Return (x, y) of the center of cell containing provided text 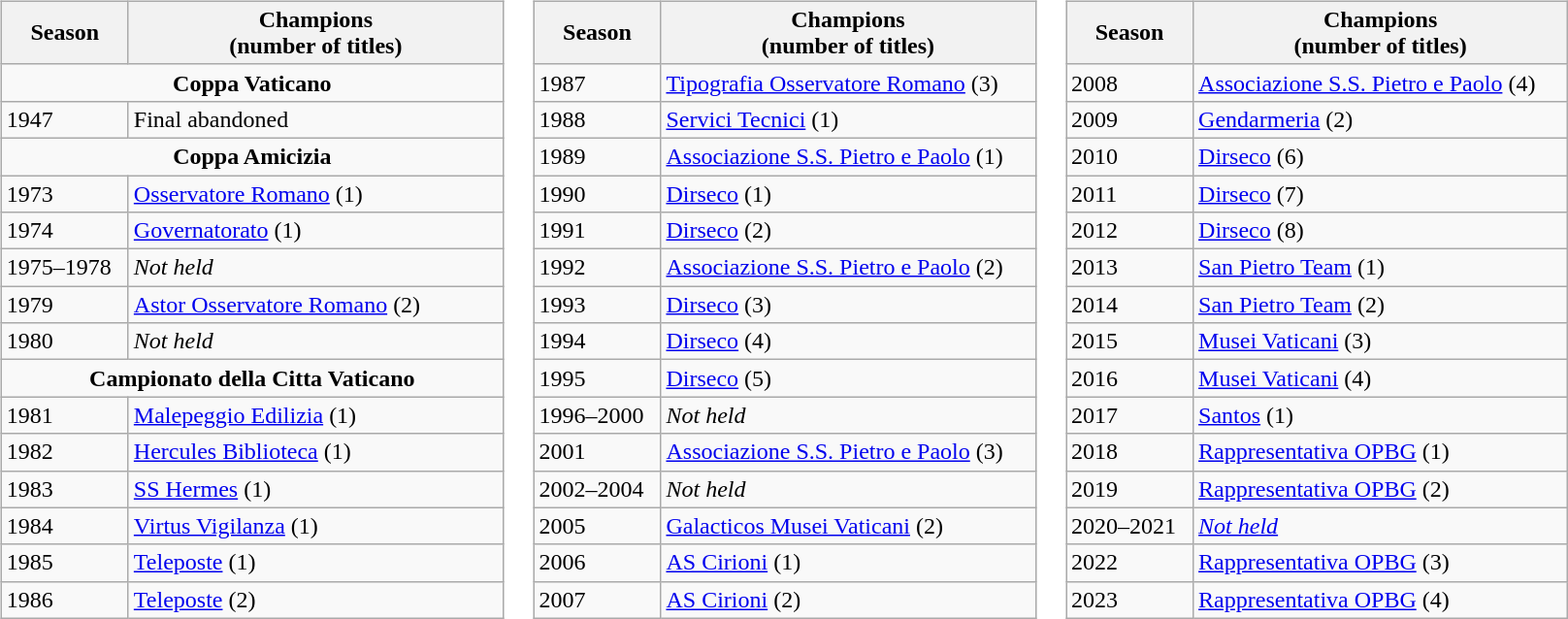
SS Hermes (1) (315, 489)
2010 (1129, 156)
2015 (1129, 342)
2023 (1129, 600)
1981 (64, 415)
1984 (64, 526)
Associazione S.S. Pietro e Paolo (3) (848, 452)
Astor Osservatore Romano (2) (315, 305)
Tipografia Osservatore Romano (3) (848, 82)
1982 (64, 452)
Associazione S.S. Pietro e Paolo (1) (848, 156)
Governatorato (1) (315, 231)
AS Cirioni (1) (848, 563)
1987 (598, 82)
San Pietro Team (1) (1381, 268)
1988 (598, 119)
2014 (1129, 305)
Osservatore Romano (1) (315, 193)
Dirseco (7) (1381, 193)
Servici Tecnici (1) (848, 119)
Dirseco (5) (848, 378)
2006 (598, 563)
2020–2021 (1129, 526)
2017 (1129, 415)
2019 (1129, 489)
Dirseco (1) (848, 193)
AS Cirioni (2) (848, 600)
Final abandoned (315, 119)
Musei Vaticani (3) (1381, 342)
1983 (64, 489)
Dirseco (2) (848, 231)
1980 (64, 342)
2012 (1129, 231)
1993 (598, 305)
Gendarmeria (2) (1381, 119)
1985 (64, 563)
Dirseco (8) (1381, 231)
Teleposte (2) (315, 600)
2007 (598, 600)
Rappresentativa OPBG (3) (1381, 563)
Dirseco (4) (848, 342)
1991 (598, 231)
1989 (598, 156)
Rappresentativa OPBG (4) (1381, 600)
2009 (1129, 119)
Teleposte (1) (315, 563)
Campionato della Citta Vaticano (252, 378)
2018 (1129, 452)
Musei Vaticani (4) (1381, 378)
Coppa Amicizia (252, 156)
1975–1978 (64, 268)
2016 (1129, 378)
2001 (598, 452)
Associazione S.S. Pietro e Paolo (2) (848, 268)
2011 (1129, 193)
Virtus Vigilanza (1) (315, 526)
1990 (598, 193)
1974 (64, 231)
Dirseco (6) (1381, 156)
1973 (64, 193)
1994 (598, 342)
2008 (1129, 82)
Rappresentativa OPBG (2) (1381, 489)
1986 (64, 600)
Rappresentativa OPBG (1) (1381, 452)
San Pietro Team (2) (1381, 305)
Dirseco (3) (848, 305)
Malepeggio Edilizia (1) (315, 415)
Associazione S.S. Pietro e Paolo (4) (1381, 82)
1979 (64, 305)
2022 (1129, 563)
1996–2000 (598, 415)
1947 (64, 119)
Galacticos Musei Vaticani (2) (848, 526)
1995 (598, 378)
1992 (598, 268)
2002–2004 (598, 489)
2005 (598, 526)
2013 (1129, 268)
Coppa Vaticano (252, 82)
Santos (1) (1381, 415)
Hercules Biblioteca (1) (315, 452)
